From the cell containing the given text, extract its center point as [x, y] coordinate. 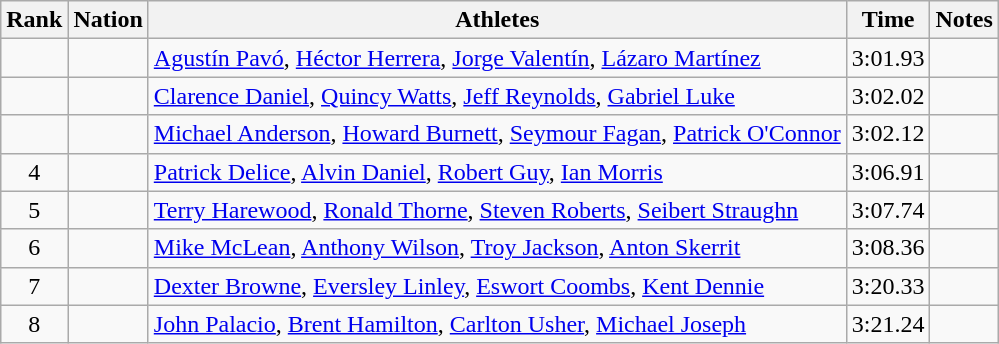
Athletes [497, 20]
Mike McLean, Anthony Wilson, Troy Jackson, Anton Skerrit [497, 248]
5 [34, 210]
3:07.74 [888, 210]
3:06.91 [888, 172]
Rank [34, 20]
3:08.36 [888, 248]
3:20.33 [888, 286]
Time [888, 20]
Michael Anderson, Howard Burnett, Seymour Fagan, Patrick O'Connor [497, 134]
Agustín Pavó, Héctor Herrera, Jorge Valentín, Lázaro Martínez [497, 58]
3:21.24 [888, 324]
6 [34, 248]
Patrick Delice, Alvin Daniel, Robert Guy, Ian Morris [497, 172]
3:02.02 [888, 96]
Clarence Daniel, Quincy Watts, Jeff Reynolds, Gabriel Luke [497, 96]
John Palacio, Brent Hamilton, Carlton Usher, Michael Joseph [497, 324]
8 [34, 324]
3:01.93 [888, 58]
Dexter Browne, Eversley Linley, Eswort Coombs, Kent Dennie [497, 286]
Notes [964, 20]
Terry Harewood, Ronald Thorne, Steven Roberts, Seibert Straughn [497, 210]
4 [34, 172]
7 [34, 286]
Nation [108, 20]
3:02.12 [888, 134]
